Capture the cell that displays the provided text and extract its (x, y) central coordinate. 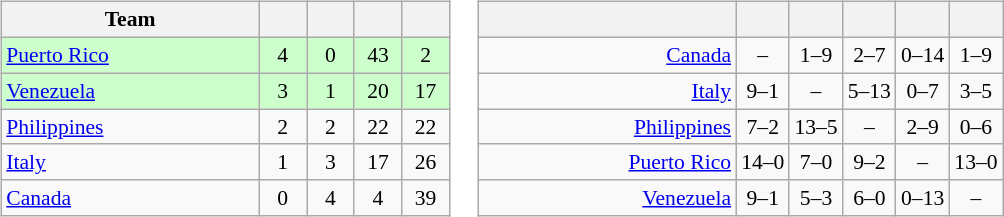
39 (426, 198)
2–7 (870, 55)
26 (426, 162)
6–0 (870, 198)
0–6 (976, 127)
5–3 (816, 198)
9–2 (870, 162)
7–0 (816, 162)
7–2 (762, 127)
13–0 (976, 162)
2–9 (922, 127)
0–13 (922, 198)
20 (378, 91)
0–14 (922, 55)
3–5 (976, 91)
43 (378, 55)
5–13 (870, 91)
Team (130, 20)
14–0 (762, 162)
13–5 (816, 127)
0–7 (922, 91)
